For the text-containing cell, return its midpoint in [x, y] coordinate format. 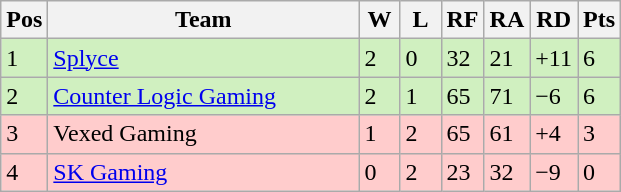
L [420, 20]
RF [462, 20]
71 [507, 96]
SK Gaming [204, 172]
Counter Logic Gaming [204, 96]
61 [507, 134]
Pts [600, 20]
−6 [554, 96]
+11 [554, 58]
Vexed Gaming [204, 134]
Pos [24, 20]
21 [507, 58]
4 [24, 172]
+4 [554, 134]
RA [507, 20]
W [380, 20]
Team [204, 20]
−9 [554, 172]
Splyce [204, 58]
23 [462, 172]
RD [554, 20]
